Determine the (x, y) coordinate at the center of the cell enclosing the given text.  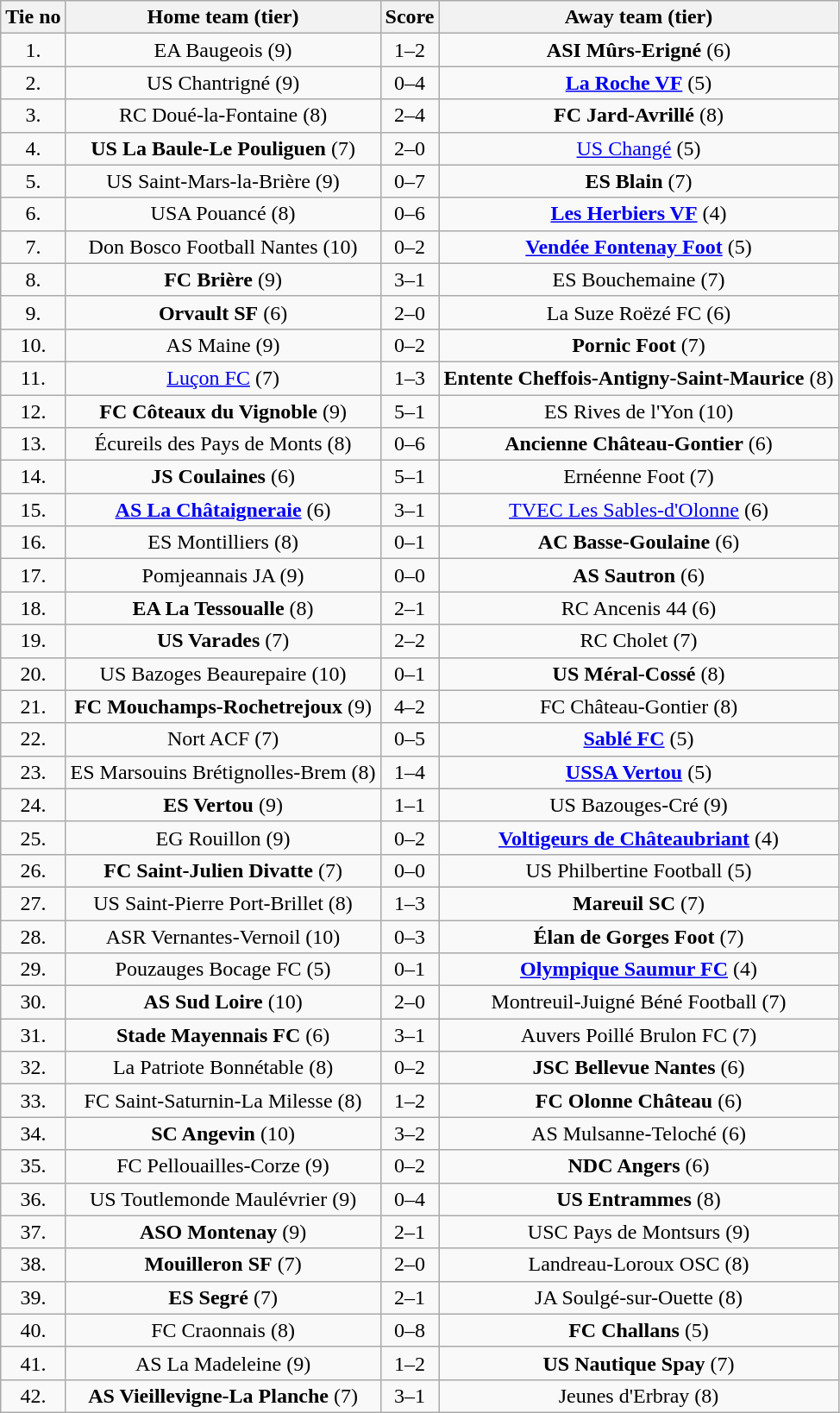
ASR Vernantes-Vernoil (10) (223, 936)
Mareuil SC (7) (638, 903)
13. (33, 444)
3. (33, 116)
3–2 (410, 1134)
Ernéenne Foot (7) (638, 477)
0–7 (410, 181)
12. (33, 411)
2–4 (410, 116)
31. (33, 1035)
AS La Châtaigneraie (6) (223, 510)
US Saint-Mars-la-Brière (9) (223, 181)
JSC Bellevue Nantes (6) (638, 1068)
Montreuil-Juigné Béné Football (7) (638, 1002)
Home team (tier) (223, 17)
14. (33, 477)
23. (33, 772)
6. (33, 214)
SC Angevin (10) (223, 1134)
9. (33, 312)
FC Château-Gontier (8) (638, 706)
8. (33, 279)
25. (33, 838)
US Bazouges-Cré (9) (638, 805)
18. (33, 608)
Auvers Poillé Brulon FC (7) (638, 1035)
0–8 (410, 1330)
Voltigeurs de Châteaubriant (4) (638, 838)
4. (33, 148)
32. (33, 1068)
US Saint-Pierre Port-Brillet (8) (223, 903)
Mouilleron SF (7) (223, 1265)
AS Maine (9) (223, 345)
40. (33, 1330)
7. (33, 247)
AS Mulsanne-Teloché (6) (638, 1134)
FC Côteaux du Vignoble (9) (223, 411)
Away team (tier) (638, 17)
Écureils des Pays de Monts (8) (223, 444)
FC Challans (5) (638, 1330)
US Toutlemonde Maulévrier (9) (223, 1199)
JS Coulaines (6) (223, 477)
17. (33, 575)
FC Olonne Château (6) (638, 1101)
26. (33, 870)
41. (33, 1363)
USC Pays de Montsurs (9) (638, 1232)
ASI Mûrs-Erigné (6) (638, 50)
1–1 (410, 805)
FC Brière (9) (223, 279)
ASO Montenay (9) (223, 1232)
FC Pellouailles-Corze (9) (223, 1166)
Score (410, 17)
0–5 (410, 739)
34. (33, 1134)
Tie no (33, 17)
JA Soulgé-sur-Ouette (8) (638, 1297)
Entente Cheffois-Antigny-Saint-Maurice (8) (638, 378)
Les Herbiers VF (4) (638, 214)
2–2 (410, 641)
ES Vertou (9) (223, 805)
TVEC Les Sables-d'Olonne (6) (638, 510)
Ancienne Château-Gontier (6) (638, 444)
1. (33, 50)
19. (33, 641)
La Roche VF (5) (638, 83)
Vendée Fontenay Foot (5) (638, 247)
FC Craonnais (8) (223, 1330)
42. (33, 1396)
USSA Vertou (5) (638, 772)
22. (33, 739)
AC Basse-Goulaine (6) (638, 543)
0–3 (410, 936)
35. (33, 1166)
30. (33, 1002)
AS Sautron (6) (638, 575)
FC Mouchamps-Rochetrejoux (9) (223, 706)
29. (33, 970)
ES Montilliers (8) (223, 543)
EA La Tessoualle (8) (223, 608)
5. (33, 181)
AS La Madeleine (9) (223, 1363)
Luçon FC (7) (223, 378)
RC Cholet (7) (638, 641)
24. (33, 805)
27. (33, 903)
2. (33, 83)
Pomjeannais JA (9) (223, 575)
Sablé FC (5) (638, 739)
Élan de Gorges Foot (7) (638, 936)
FC Saint-Julien Divatte (7) (223, 870)
ES Segré (7) (223, 1297)
Landreau-Loroux OSC (8) (638, 1265)
Pouzauges Bocage FC (5) (223, 970)
Orvault SF (6) (223, 312)
4–2 (410, 706)
EG Rouillon (9) (223, 838)
37. (33, 1232)
NDC Angers (6) (638, 1166)
Don Bosco Football Nantes (10) (223, 247)
US Philbertine Football (5) (638, 870)
FC Jard-Avrillé (8) (638, 116)
FC Saint-Saturnin-La Milesse (8) (223, 1101)
US Varades (7) (223, 641)
US Entrammes (8) (638, 1199)
US Changé (5) (638, 148)
1–4 (410, 772)
11. (33, 378)
ES Blain (7) (638, 181)
Olympique Saumur FC (4) (638, 970)
US La Baule-Le Pouliguen (7) (223, 148)
ES Bouchemaine (7) (638, 279)
ES Rives de l'Yon (10) (638, 411)
US Nautique Spay (7) (638, 1363)
33. (33, 1101)
US Chantrigné (9) (223, 83)
16. (33, 543)
20. (33, 674)
RC Ancenis 44 (6) (638, 608)
EA Baugeois (9) (223, 50)
AS Sud Loire (10) (223, 1002)
15. (33, 510)
Jeunes d'Erbray (8) (638, 1396)
28. (33, 936)
Stade Mayennais FC (6) (223, 1035)
39. (33, 1297)
RC Doué-la-Fontaine (8) (223, 116)
US Méral-Cossé (8) (638, 674)
Pornic Foot (7) (638, 345)
21. (33, 706)
La Suze Roëzé FC (6) (638, 312)
AS Vieillevigne-La Planche (7) (223, 1396)
10. (33, 345)
US Bazoges Beaurepaire (10) (223, 674)
La Patriote Bonnétable (8) (223, 1068)
38. (33, 1265)
36. (33, 1199)
ES Marsouins Brétignolles-Brem (8) (223, 772)
Nort ACF (7) (223, 739)
USA Pouancé (8) (223, 214)
